Search for the cell housing the specified text and yield its (X, Y) center coordinate. 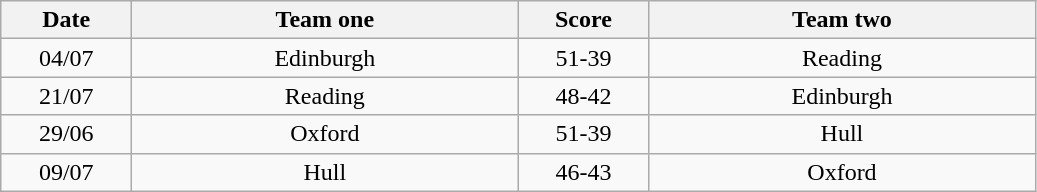
Date (66, 20)
04/07 (66, 58)
29/06 (66, 134)
46-43 (584, 172)
Team one (325, 20)
09/07 (66, 172)
48-42 (584, 96)
Team two (842, 20)
Score (584, 20)
21/07 (66, 96)
